Capture the cell that displays the provided text and extract its [x, y] central coordinate. 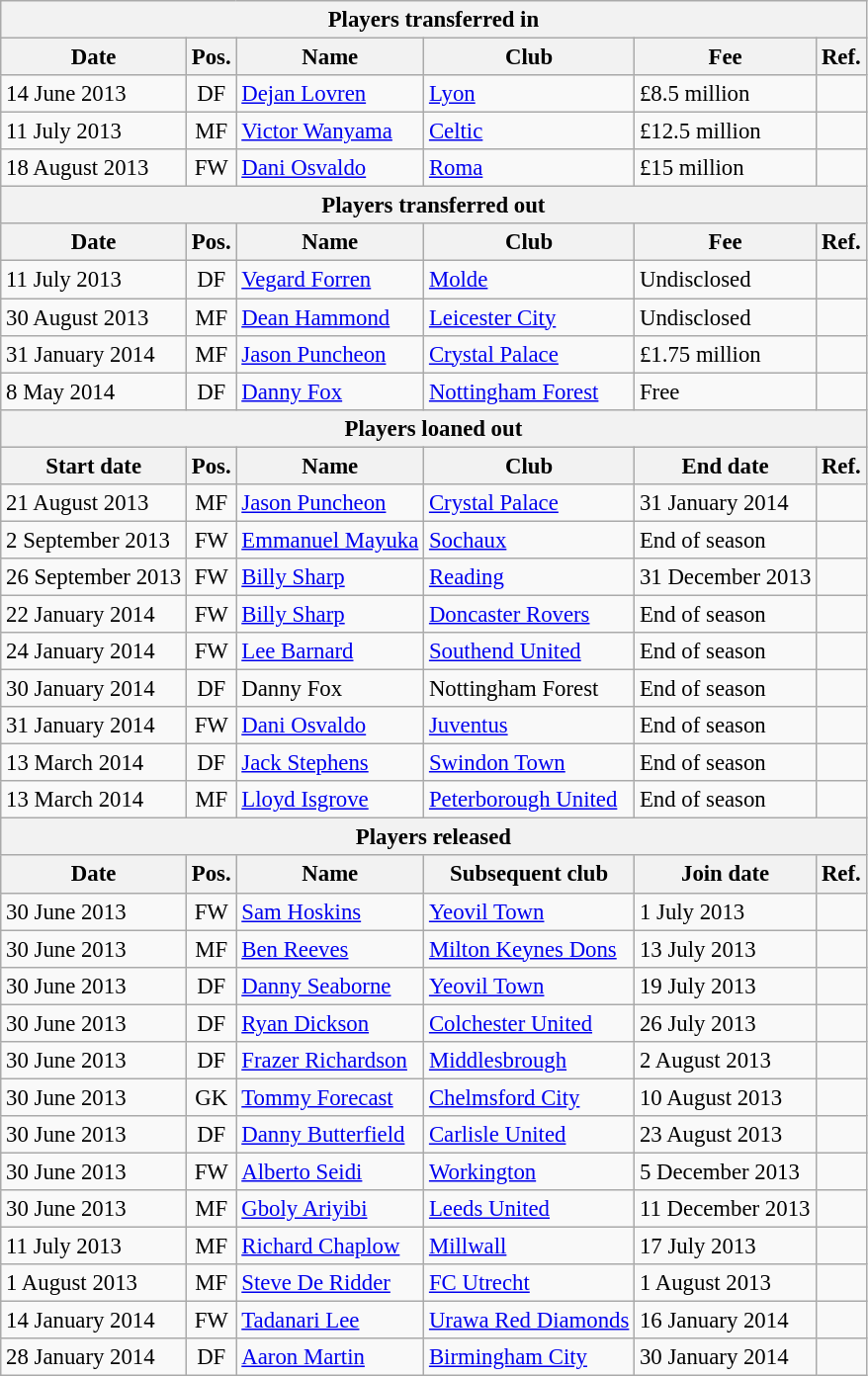
22 January 2014 [94, 614]
Vegard Forren [330, 280]
Start date [94, 466]
21 August 2013 [94, 503]
Sochaux [530, 540]
10 August 2013 [726, 1097]
Peterborough United [530, 800]
£12.5 million [726, 131]
Lloyd Isgrove [330, 800]
Jack Stephens [330, 763]
Steve De Ridder [330, 1283]
Carlisle United [530, 1135]
Milton Keynes Dons [530, 949]
Southend United [530, 651]
19 July 2013 [726, 986]
Urawa Red Diamonds [530, 1321]
Lyon [530, 94]
Tadanari Lee [330, 1321]
Leeds United [530, 1209]
16 January 2014 [726, 1321]
Chelmsford City [530, 1097]
28 January 2014 [94, 1357]
Workington [530, 1171]
Victor Wanyama [330, 131]
Celtic [530, 131]
13 July 2013 [726, 949]
17 July 2013 [726, 1247]
8 May 2014 [94, 391]
Players transferred out [433, 206]
30 August 2013 [94, 317]
24 January 2014 [94, 651]
GK [212, 1097]
Dean Hammond [330, 317]
Players loaned out [433, 428]
14 June 2013 [94, 94]
Doncaster Rovers [530, 614]
Ben Reeves [330, 949]
Swindon Town [530, 763]
£15 million [726, 168]
Join date [726, 875]
£8.5 million [726, 94]
1 July 2013 [726, 911]
5 December 2013 [726, 1171]
Ryan Dickson [330, 1023]
Free [726, 391]
26 September 2013 [94, 577]
Sam Hoskins [330, 911]
Tommy Forecast [330, 1097]
Millwall [530, 1247]
23 August 2013 [726, 1135]
Danny Butterfield [330, 1135]
26 July 2013 [726, 1023]
FC Utrecht [530, 1283]
Dejan Lovren [330, 94]
31 December 2013 [726, 577]
Roma [530, 168]
Danny Seaborne [330, 986]
2 August 2013 [726, 1061]
Subsequent club [530, 875]
Lee Barnard [330, 651]
Molde [530, 280]
11 December 2013 [726, 1209]
Richard Chaplow [330, 1247]
2 September 2013 [94, 540]
Aaron Martin [330, 1357]
Leicester City [530, 317]
Birmingham City [530, 1357]
End date [726, 466]
Reading [530, 577]
Gboly Ariyibi [330, 1209]
14 January 2014 [94, 1321]
Players released [433, 837]
Players transferred in [433, 20]
Colchester United [530, 1023]
£1.75 million [726, 354]
Alberto Seidi [330, 1171]
Middlesbrough [530, 1061]
Juventus [530, 726]
18 August 2013 [94, 168]
Frazer Richardson [330, 1061]
Emmanuel Mayuka [330, 540]
